Provide the [X, Y] coordinate of the cell's center where the given text is located.  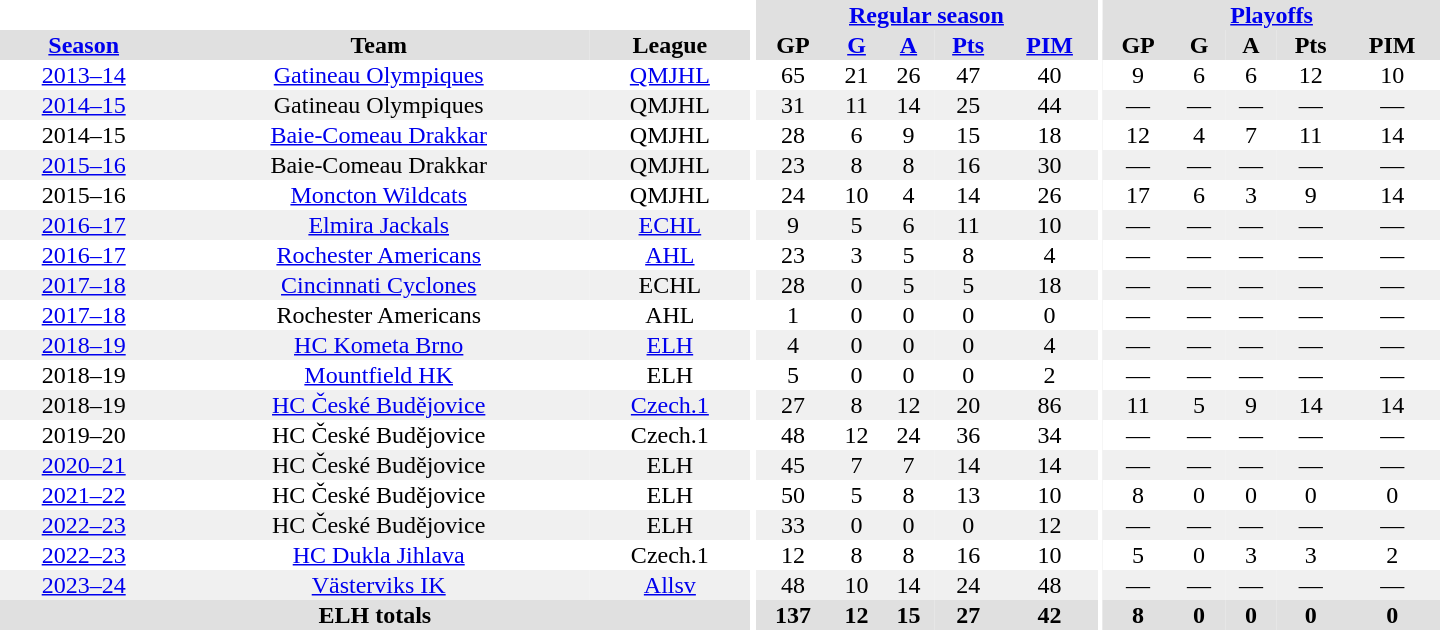
League [670, 45]
42 [1050, 615]
Allsv [670, 585]
Team [378, 45]
2019–20 [84, 435]
21 [857, 75]
47 [968, 75]
44 [1050, 105]
Mountfield HK [378, 375]
20 [968, 405]
30 [1050, 165]
Playoffs [1272, 15]
2023–24 [84, 585]
Season [84, 45]
Elmira Jackals [378, 225]
34 [1050, 435]
137 [794, 615]
45 [794, 465]
86 [1050, 405]
25 [968, 105]
13 [968, 495]
Regular season [927, 15]
HC Kometa Brno [378, 345]
HC Dukla Jihlava [378, 555]
2021–22 [84, 495]
36 [968, 435]
2013–14 [84, 75]
Cincinnati Cyclones [378, 285]
1 [794, 315]
50 [794, 495]
40 [1050, 75]
31 [794, 105]
Moncton Wildcats [378, 195]
2020–21 [84, 465]
65 [794, 75]
Västerviks IK [378, 585]
17 [1138, 195]
33 [794, 525]
ELH totals [375, 615]
